Scan for the cell matching the given text and deliver its [x, y] coordinate at center. 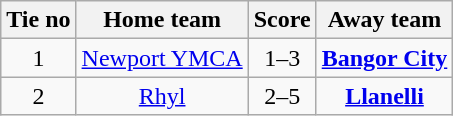
1 [38, 58]
Rhyl [162, 96]
Home team [162, 20]
2 [38, 96]
Tie no [38, 20]
Bangor City [384, 58]
Score [282, 20]
2–5 [282, 96]
Away team [384, 20]
Newport YMCA [162, 58]
1–3 [282, 58]
Llanelli [384, 96]
